For the text-containing cell, return its midpoint in [x, y] coordinate format. 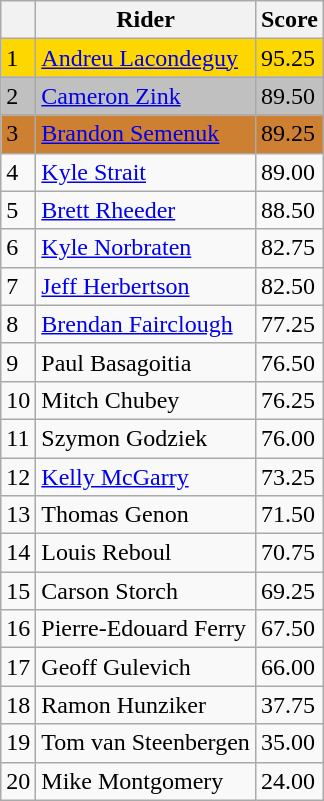
69.25 [289, 591]
Brandon Semenuk [146, 134]
Jeff Herbertson [146, 286]
Rider [146, 20]
37.75 [289, 705]
Brett Rheeder [146, 210]
6 [18, 248]
12 [18, 477]
73.25 [289, 477]
95.25 [289, 58]
Paul Basagoitia [146, 362]
76.25 [289, 400]
13 [18, 515]
Cameron Zink [146, 96]
Pierre-Edouard Ferry [146, 629]
35.00 [289, 743]
8 [18, 324]
9 [18, 362]
Kyle Norbraten [146, 248]
24.00 [289, 781]
Ramon Hunziker [146, 705]
89.25 [289, 134]
5 [18, 210]
19 [18, 743]
82.75 [289, 248]
76.50 [289, 362]
Score [289, 20]
Thomas Genon [146, 515]
Tom van Steenbergen [146, 743]
76.00 [289, 438]
17 [18, 667]
16 [18, 629]
Brendan Fairclough [146, 324]
20 [18, 781]
2 [18, 96]
Mike Montgomery [146, 781]
89.50 [289, 96]
10 [18, 400]
82.50 [289, 286]
15 [18, 591]
Kelly McGarry [146, 477]
7 [18, 286]
Carson Storch [146, 591]
88.50 [289, 210]
70.75 [289, 553]
Andreu Lacondeguy [146, 58]
18 [18, 705]
Szymon Godziek [146, 438]
3 [18, 134]
4 [18, 172]
66.00 [289, 667]
11 [18, 438]
67.50 [289, 629]
Kyle Strait [146, 172]
Mitch Chubey [146, 400]
Louis Reboul [146, 553]
71.50 [289, 515]
89.00 [289, 172]
14 [18, 553]
77.25 [289, 324]
1 [18, 58]
Geoff Gulevich [146, 667]
